Search for the cell housing the specified text and yield its [X, Y] center coordinate. 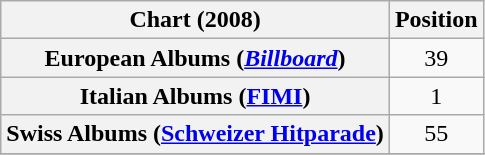
Italian Albums (FIMI) [196, 96]
Swiss Albums (Schweizer Hitparade) [196, 134]
55 [436, 134]
Position [436, 20]
Chart (2008) [196, 20]
39 [436, 58]
European Albums (Billboard) [196, 58]
1 [436, 96]
